Output the (X, Y) coordinate of the center of the cell containing the given text.  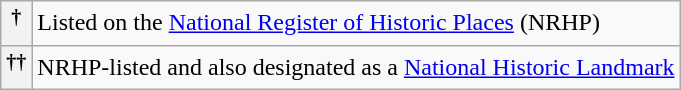
NRHP-listed and also designated as a National Historic Landmark (356, 68)
†† (16, 68)
Listed on the National Register of Historic Places (NRHP) (356, 24)
† (16, 24)
